From the cell containing the given text, extract its center point as [x, y] coordinate. 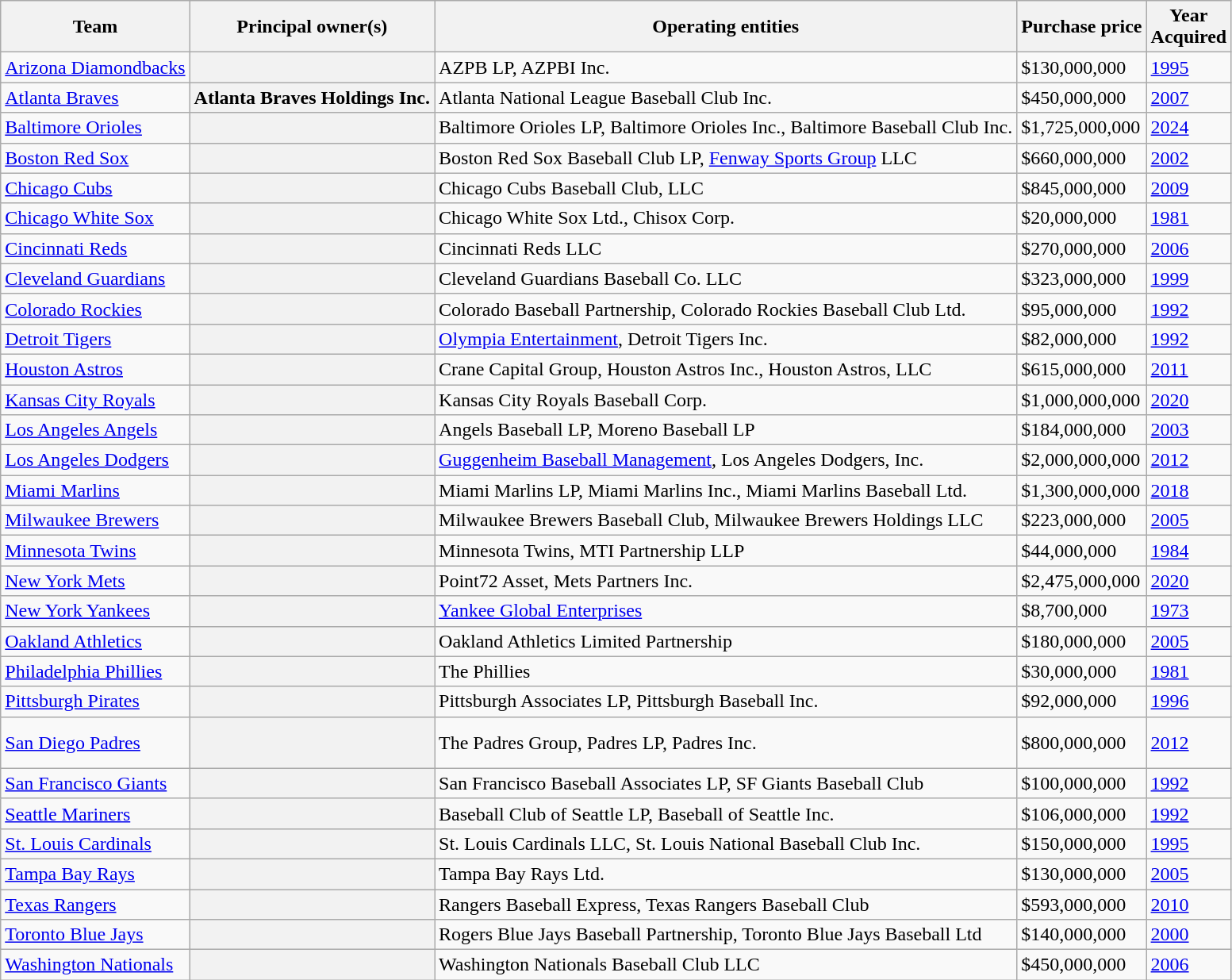
Crane Capital Group, Houston Astros Inc., Houston Astros, LLC [726, 369]
Oakland Athletics [95, 641]
Chicago Cubs [95, 188]
Houston Astros [95, 369]
Toronto Blue Jays [95, 935]
Los Angeles Dodgers [95, 460]
2007 [1188, 98]
St. Louis Cardinals [95, 844]
Milwaukee Brewers Baseball Club, Milwaukee Brewers Holdings LLC [726, 521]
Baltimore Orioles LP, Baltimore Orioles Inc., Baltimore Baseball Club Inc. [726, 128]
2024 [1188, 128]
1984 [1188, 551]
Miami Marlins [95, 490]
$615,000,000 [1082, 369]
Seattle Mariners [95, 813]
Boston Red Sox Baseball Club LP, Fenway Sports Group LLC [726, 158]
$82,000,000 [1082, 339]
2011 [1188, 369]
Operating entities [726, 27]
1996 [1188, 701]
$660,000,000 [1082, 158]
$184,000,000 [1082, 430]
San Francisco Giants [95, 783]
The Padres Group, Padres LP, Padres Inc. [726, 743]
Point72 Asset, Mets Partners Inc. [726, 581]
$1,300,000,000 [1082, 490]
Washington Nationals [95, 965]
$1,000,000,000 [1082, 399]
AZPB LP, AZPBI Inc. [726, 67]
Cleveland Guardians Baseball Co. LLC [726, 279]
Rangers Baseball Express, Texas Rangers Baseball Club [726, 904]
Miami Marlins LP, Miami Marlins Inc., Miami Marlins Baseball Ltd. [726, 490]
$100,000,000 [1082, 783]
$95,000,000 [1082, 309]
Washington Nationals Baseball Club LLC [726, 965]
$106,000,000 [1082, 813]
Yankee Global Enterprises [726, 611]
$140,000,000 [1082, 935]
Baseball Club of Seattle LP, Baseball of Seattle Inc. [726, 813]
2009 [1188, 188]
Minnesota Twins [95, 551]
$180,000,000 [1082, 641]
Boston Red Sox [95, 158]
Detroit Tigers [95, 339]
$223,000,000 [1082, 521]
$30,000,000 [1082, 671]
$1,725,000,000 [1082, 128]
Team [95, 27]
Texas Rangers [95, 904]
Purchase price [1082, 27]
1973 [1188, 611]
Kansas City Royals [95, 399]
$2,000,000,000 [1082, 460]
Pittsburgh Associates LP, Pittsburgh Baseball Inc. [726, 701]
2010 [1188, 904]
Milwaukee Brewers [95, 521]
Principal owner(s) [312, 27]
San Francisco Baseball Associates LP, SF Giants Baseball Club [726, 783]
Tampa Bay Rays Ltd. [726, 874]
$323,000,000 [1082, 279]
Cincinnati Reds [95, 248]
Colorado Baseball Partnership, Colorado Rockies Baseball Club Ltd. [726, 309]
Oakland Athletics Limited Partnership [726, 641]
2018 [1188, 490]
Pittsburgh Pirates [95, 701]
$270,000,000 [1082, 248]
1999 [1188, 279]
Atlanta Braves [95, 98]
Atlanta National League Baseball Club Inc. [726, 98]
$150,000,000 [1082, 844]
Chicago Cubs Baseball Club, LLC [726, 188]
Los Angeles Angels [95, 430]
$44,000,000 [1082, 551]
San Diego Padres [95, 743]
Angels Baseball LP, Moreno Baseball LP [726, 430]
The Phillies [726, 671]
Rogers Blue Jays Baseball Partnership, Toronto Blue Jays Baseball Ltd [726, 935]
Guggenheim Baseball Management, Los Angeles Dodgers, Inc. [726, 460]
$845,000,000 [1082, 188]
Baltimore Orioles [95, 128]
Olympia Entertainment, Detroit Tigers Inc. [726, 339]
Tampa Bay Rays [95, 874]
$20,000,000 [1082, 218]
Cincinnati Reds LLC [726, 248]
$92,000,000 [1082, 701]
$593,000,000 [1082, 904]
Chicago White Sox Ltd., Chisox Corp. [726, 218]
Philadelphia Phillies [95, 671]
$2,475,000,000 [1082, 581]
YearAcquired [1188, 27]
Atlanta Braves Holdings Inc. [312, 98]
Minnesota Twins, MTI Partnership LLP [726, 551]
Chicago White Sox [95, 218]
2003 [1188, 430]
New York Yankees [95, 611]
2000 [1188, 935]
Arizona Diamondbacks [95, 67]
$8,700,000 [1082, 611]
Kansas City Royals Baseball Corp. [726, 399]
New York Mets [95, 581]
$800,000,000 [1082, 743]
2002 [1188, 158]
St. Louis Cardinals LLC, St. Louis National Baseball Club Inc. [726, 844]
Colorado Rockies [95, 309]
Cleveland Guardians [95, 279]
